Provide the [x, y] coordinate of the cell's center where the given text is located.  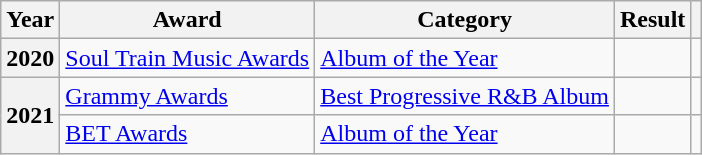
Grammy Awards [188, 96]
2020 [30, 58]
Best Progressive R&B Album [465, 96]
Result [652, 20]
Soul Train Music Awards [188, 58]
Year [30, 20]
Category [465, 20]
BET Awards [188, 134]
Award [188, 20]
2021 [30, 115]
